Find where the given text appears and provide that cell's center as (X, Y) coordinate. 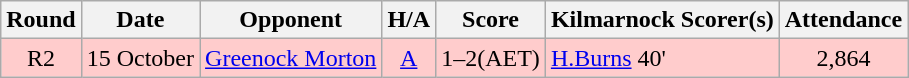
Round (41, 20)
Score (491, 20)
2,864 (843, 58)
Date (140, 20)
Opponent (291, 20)
R2 (41, 58)
Attendance (843, 20)
Kilmarnock Scorer(s) (662, 20)
H.Burns 40' (662, 58)
A (409, 58)
15 October (140, 58)
H/A (409, 20)
1–2(AET) (491, 58)
Greenock Morton (291, 58)
